Identify which cell holds the provided text, then report its [x, y] central coordinate. 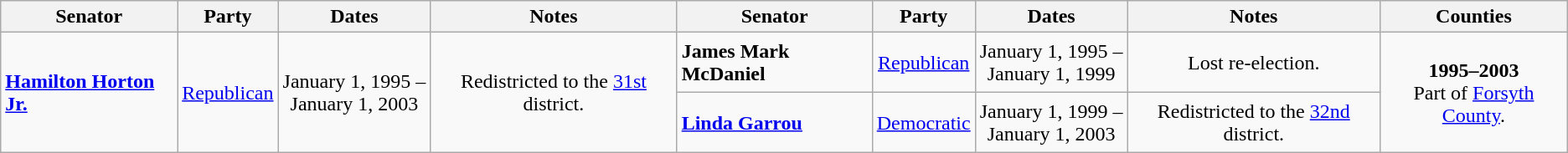
Counties [1474, 17]
Linda Garrou [774, 123]
Redistricted to the 32nd district. [1254, 123]
Redistricted to the 31st district. [554, 93]
Democratic [923, 123]
Hamilton Horton Jr. [89, 93]
Lost re-election. [1254, 63]
January 1, 1999 – January 1, 2003 [1051, 123]
January 1, 1995 – January 1, 1999 [1051, 63]
January 1, 1995 – January 1, 2003 [354, 93]
James Mark McDaniel [774, 63]
1995–2003 Part of Forsyth County. [1474, 93]
